Return [X, Y] of the center of cell containing provided text 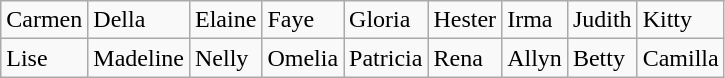
Della [139, 20]
Kitty [680, 20]
Camilla [680, 58]
Carmen [44, 20]
Lise [44, 58]
Irma [535, 20]
Betty [602, 58]
Gloria [386, 20]
Hester [465, 20]
Elaine [225, 20]
Patricia [386, 58]
Judith [602, 20]
Allyn [535, 58]
Omelia [303, 58]
Madeline [139, 58]
Faye [303, 20]
Nelly [225, 58]
Rena [465, 58]
